Scan for the cell matching the given text and deliver its [X, Y] coordinate at center. 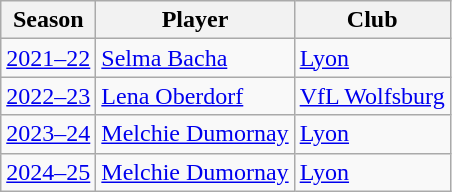
VfL Wolfsburg [372, 96]
Lena Oberdorf [195, 96]
2023–24 [48, 134]
Player [195, 20]
Season [48, 20]
2021–22 [48, 58]
2022–23 [48, 96]
Selma Bacha [195, 58]
Club [372, 20]
2024–25 [48, 172]
